Return (X, Y) of the center of cell containing provided text 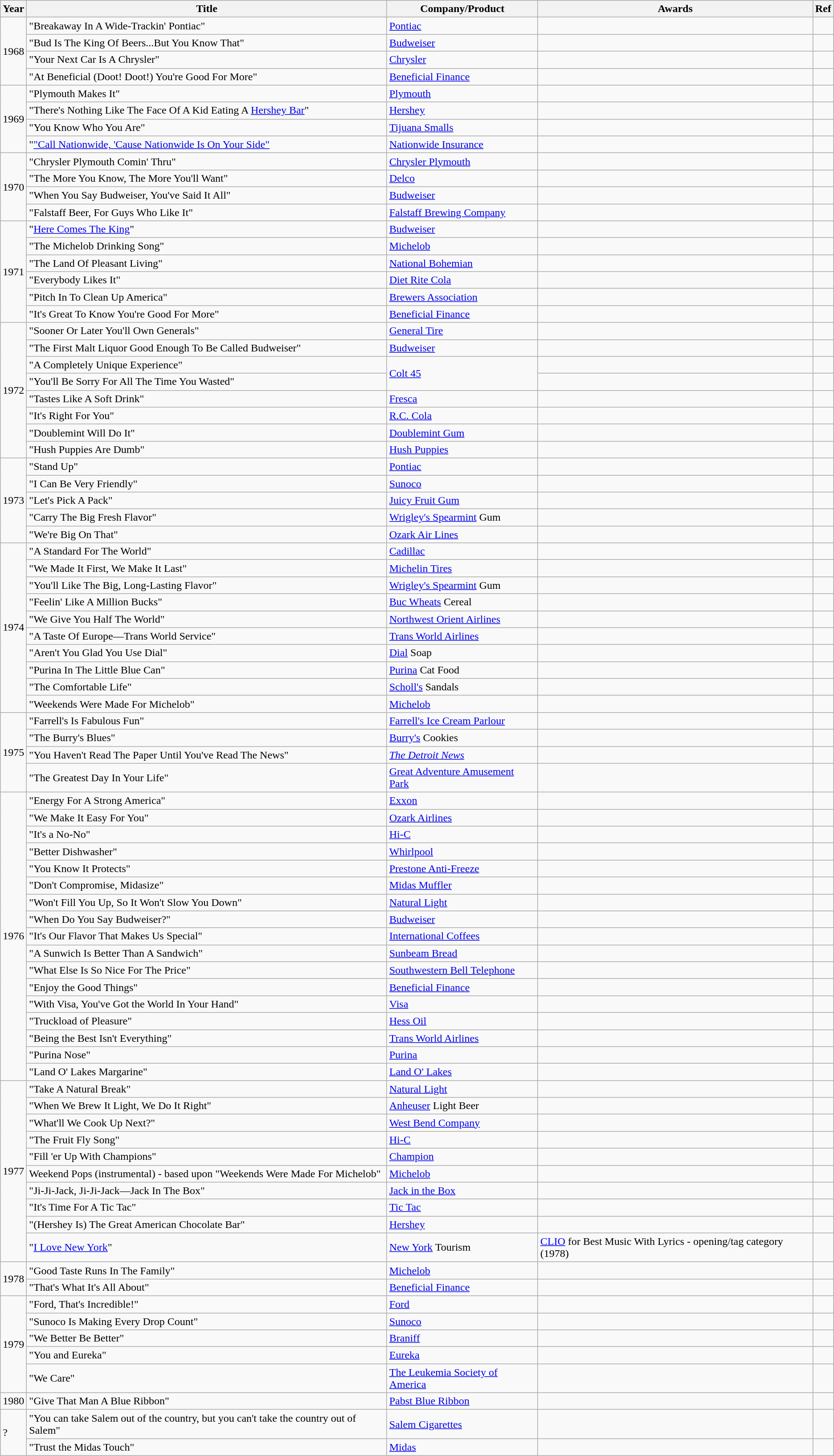
"Energy For A Strong America" (207, 801)
"Give That Man A Blue Ribbon" (207, 1401)
"You Haven't Read The Paper Until You've Read The News" (207, 755)
R.C. Cola (462, 416)
"You Know Who You Are" (207, 127)
Anheuser Light Beer (462, 1106)
The Detroit News (462, 755)
"We're Big On That" (207, 534)
"You'll Like The Big, Long-Lasting Flavor" (207, 585)
Weekend Pops (instrumental) - based upon "Weekends Were Made For Michelob" (207, 1174)
Ford (462, 1304)
1974 (13, 628)
"Sooner Or Later You'll Own Generals" (207, 331)
"The First Malt Liquor Good Enough To Be Called Budweiser" (207, 348)
1978 (13, 1279)
"Your Next Car Is A Chrysler" (207, 60)
"You'll Be Sorry For All The Time You Wasted" (207, 382)
Salem Cigarettes (462, 1424)
"Trust the Midas Touch" (207, 1447)
Tijuana Smalls (462, 127)
1969 (13, 119)
"We Give You Half The World" (207, 619)
"It's Great To Know You're Good For More" (207, 314)
"Enjoy the Good Things" (207, 987)
Michelin Tires (462, 568)
Prestone Anti-Freeze (462, 869)
Ozark Airlines (462, 818)
"It's Right For You" (207, 416)
1971 (13, 272)
West Bend Company (462, 1123)
Tic Tac (462, 1207)
"With Visa, You've Got the World In Your Hand" (207, 1004)
"Tastes Like A Soft Drink" (207, 399)
"What'll We Cook Up Next?" (207, 1123)
"The Land Of Pleasant Living" (207, 263)
Cadillac (462, 551)
"Everybody Likes It" (207, 280)
"Chrysler Plymouth Comin' Thru" (207, 161)
Brewers Association (462, 297)
National Bohemian (462, 263)
General Tire (462, 331)
"You can take Salem out of the country, but you can't take the country out of Salem" (207, 1424)
"Ji-Ji-Jack, Ji-Ji-Jack—Jack In The Box" (207, 1191)
"You Know It Protects" (207, 869)
Colt 45 (462, 373)
"Purina In The Little Blue Can" (207, 670)
Dial Soap (462, 653)
"Falstaff Beer, For Guys Who Like It" (207, 212)
1976 (13, 936)
"The More You Know, The More You'll Want" (207, 178)
"The Fruit Fly Song" (207, 1140)
"It's Our Flavor That Makes Us Special" (207, 936)
Visa (462, 1004)
"The Burry's Blues" (207, 738)
"Pitch In To Clean Up America" (207, 297)
1972 (13, 390)
"Good Taste Runs In The Family" (207, 1270)
Doublemint Gum (462, 432)
"Breakaway In A Wide-Trackin' Pontiac" (207, 26)
"Doublemint Will Do It" (207, 432)
Farrell's Ice Cream Parlour (462, 721)
"The Michelob Drinking Song" (207, 246)
"I Can Be Very Friendly" (207, 483)
"We Made It First, We Make It Last" (207, 568)
Nationwide Insurance (462, 144)
Diet Rite Cola (462, 280)
Sunbeam Bread (462, 953)
"Weekends Were Made For Michelob" (207, 704)
"A Completely Unique Experience" (207, 365)
"Feelin' Like A Million Bucks" (207, 602)
Juicy Fruit Gum (462, 501)
Company/Product (462, 9)
1970 (13, 187)
"When Do You Say Budweiser?" (207, 919)
Fresca (462, 399)
"Here Comes The King" (207, 229)
1973 (13, 500)
Ozark Air Lines (462, 534)
Chrysler Plymouth (462, 161)
Burry's Cookies (462, 738)
1979 (13, 1344)
"Let's Pick A Pack" (207, 501)
"Carry The Big Fresh Flavor" (207, 518)
Title (207, 9)
"The Greatest Day In Your Life" (207, 778)
"Purina Nose" (207, 1055)
International Coffees (462, 936)
"Hush Puppies Are Dumb" (207, 449)
"I Love New York" (207, 1247)
New York Tourism (462, 1247)
"Better Dishwasher" (207, 852)
Scholl's Sandals (462, 687)
1980 (13, 1401)
Midas (462, 1447)
Jack in the Box (462, 1191)
"You and Eureka" (207, 1355)
"It's Time For A Tic Tac" (207, 1207)
"When We Brew It Light, We Do It Right" (207, 1106)
The Leukemia Society of America (462, 1378)
"(Hershey Is) The Great American Chocolate Bar" (207, 1224)
Purina (462, 1055)
"It's a No-No" (207, 835)
Buc Wheats Cereal (462, 602)
Purina Cat Food (462, 670)
"Aren't You Glad You Use Dial" (207, 653)
"Truckload of Pleasure" (207, 1021)
? (13, 1432)
"Farrell's Is Fabulous Fun" (207, 721)
"What Else Is So Nice For The Price" (207, 970)
"There's Nothing Like The Face Of A Kid Eating A Hershey Bar" (207, 110)
1977 (13, 1171)
Champion (462, 1157)
Braniff (462, 1338)
"A Sunwich Is Better Than A Sandwich" (207, 953)
1975 (13, 752)
Pabst Blue Ribbon (462, 1401)
Plymouth (462, 94)
"Don't Compromise, Midasize" (207, 885)
"Take A Natural Break" (207, 1089)
Delco (462, 178)
"We Make It Easy For You" (207, 818)
Chrysler (462, 60)
Midas Muffler (462, 885)
"A Taste Of Europe—Trans World Service" (207, 636)
Falstaff Brewing Company (462, 212)
Ref (823, 9)
"Fill 'er Up With Champions" (207, 1157)
Great Adventure Amusement Park (462, 778)
"Being the Best Isn't Everything" (207, 1038)
1968 (13, 51)
Hush Puppies (462, 449)
Northwest Orient Airlines (462, 619)
"Plymouth Makes It" (207, 94)
""Call Nationwide, 'Cause Nationwide Is On Your Side" (207, 144)
"Sunoco Is Making Every Drop Count" (207, 1321)
"Bud Is The King Of Beers...But You Know That" (207, 43)
"We Better Be Better" (207, 1338)
Whirlpool (462, 852)
"A Standard For The World" (207, 551)
"Land O' Lakes Margarine" (207, 1072)
"Won't Fill You Up, So It Won't Slow You Down" (207, 902)
"The Comfortable Life" (207, 687)
"At Beneficial (Doot! Doot!) You're Good For More" (207, 77)
Year (13, 9)
Land O' Lakes (462, 1072)
"When You Say Budweiser, You've Said It All" (207, 195)
Eureka (462, 1355)
CLIO for Best Music With Lyrics - opening/tag category (1978) (675, 1247)
Awards (675, 9)
"That's What It's All About" (207, 1287)
"Ford, That's Incredible!" (207, 1304)
Southwestern Bell Telephone (462, 970)
Exxon (462, 801)
"We Care" (207, 1378)
"Stand Up" (207, 466)
Hess Oil (462, 1021)
